Return [x, y] of the center of cell containing provided text 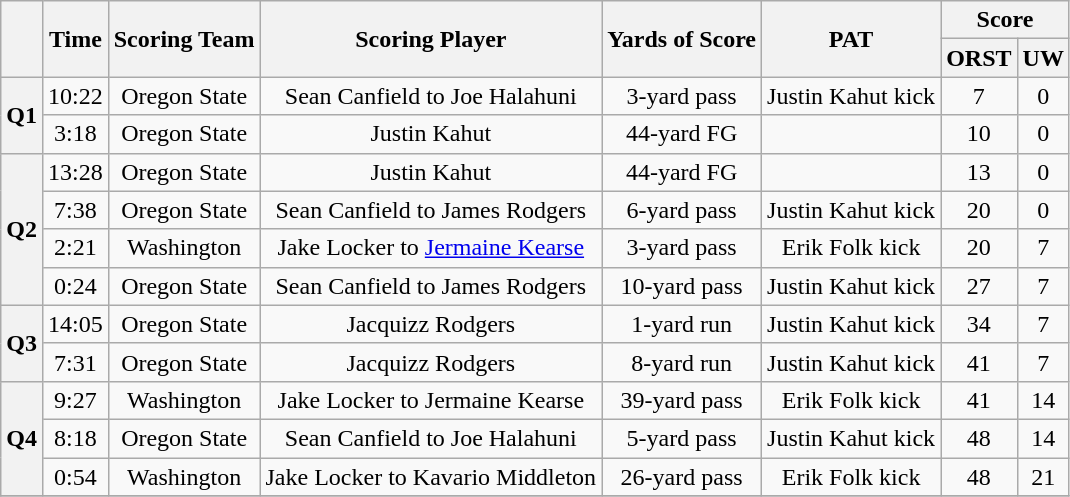
39-yard pass [682, 400]
26-yard pass [682, 477]
Yards of Score [682, 39]
21 [1043, 477]
34 [979, 324]
Q3 [22, 343]
8:18 [75, 438]
0:54 [75, 477]
13:28 [75, 172]
10:22 [75, 96]
27 [979, 286]
Scoring Team [184, 39]
Q1 [22, 115]
10-yard pass [682, 286]
Jake Locker to Kavario Middleton [431, 477]
0:24 [75, 286]
Q2 [22, 229]
1-yard run [682, 324]
Time [75, 39]
8-yard run [682, 362]
Scoring Player [431, 39]
14:05 [75, 324]
2:21 [75, 248]
PAT [852, 39]
13 [979, 172]
Score [1006, 20]
UW [1043, 58]
Q4 [22, 438]
9:27 [75, 400]
7:38 [75, 210]
3:18 [75, 134]
7:31 [75, 362]
ORST [979, 58]
5-yard pass [682, 438]
6-yard pass [682, 210]
10 [979, 134]
